Detect which cell encompasses the target text, then output its [x, y] center coordinate. 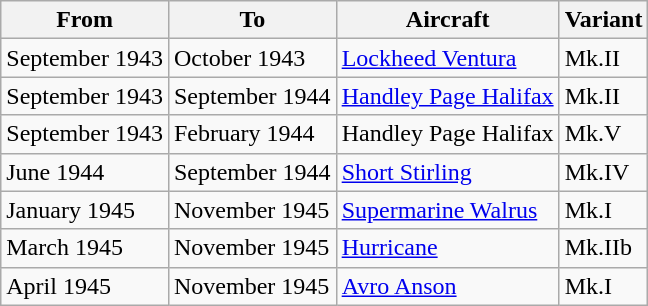
January 1945 [85, 210]
From [85, 20]
Avro Anson [448, 286]
Lockheed Ventura [448, 58]
February 1944 [252, 134]
Mk.IV [604, 172]
Hurricane [448, 248]
Aircraft [448, 20]
Mk.V [604, 134]
Short Stirling [448, 172]
October 1943 [252, 58]
Supermarine Walrus [448, 210]
April 1945 [85, 286]
To [252, 20]
March 1945 [85, 248]
Mk.IIb [604, 248]
June 1944 [85, 172]
Variant [604, 20]
